Locate the cell with the specified text and output its (X, Y) center coordinate. 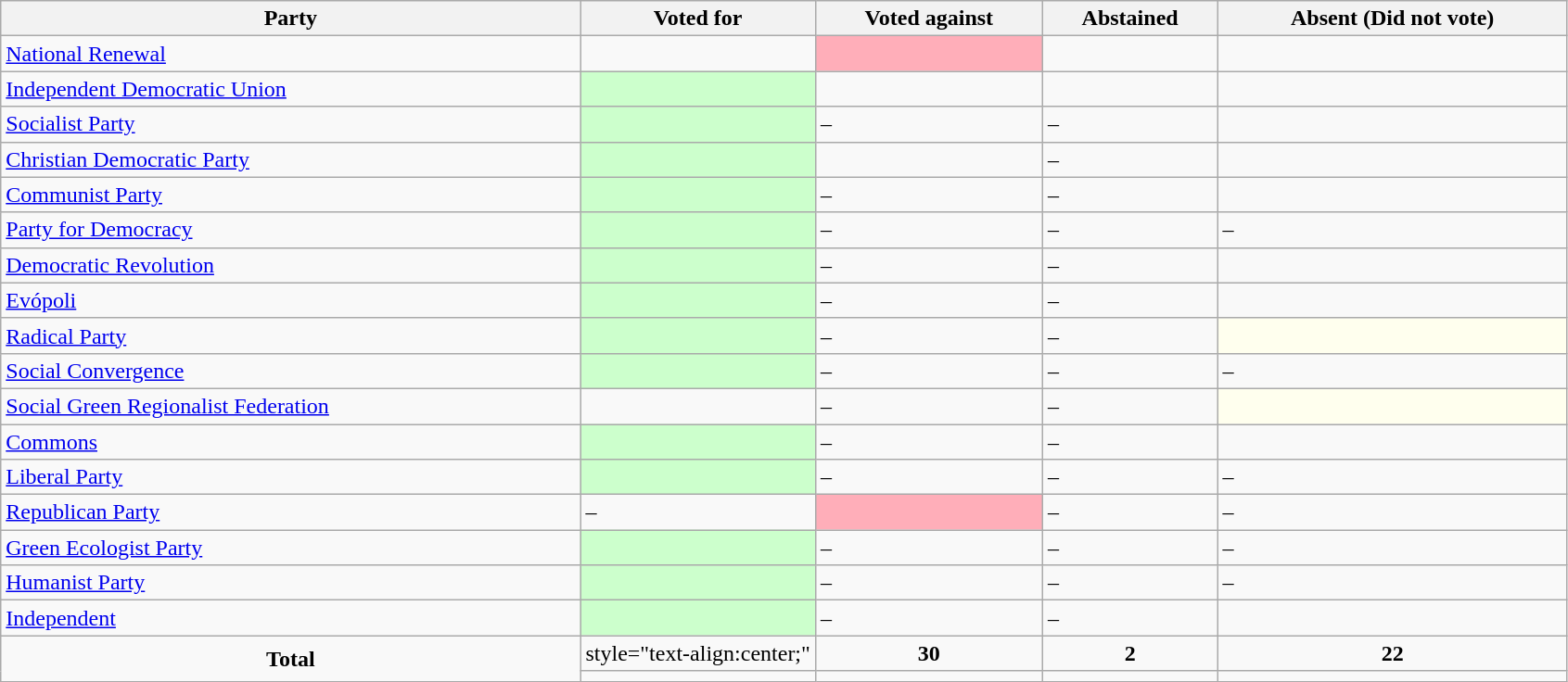
Abstained (1129, 19)
Party for Democracy (291, 230)
Radical Party (291, 335)
Liberal Party (291, 477)
Christian Democratic Party (291, 159)
Commons (291, 442)
Total (291, 658)
Absent (Did not vote) (1393, 19)
Evópoli (291, 300)
Social Green Regionalist Federation (291, 406)
Republican Party (291, 512)
2 (1129, 653)
Communist Party (291, 195)
Independent (291, 618)
Socialist Party (291, 124)
Party (291, 19)
Voted for (697, 19)
Democratic Revolution (291, 265)
Independent Democratic Union (291, 89)
Humanist Party (291, 583)
Green Ecologist Party (291, 548)
style="text-align:center;" (697, 653)
Social Convergence (291, 371)
Voted against (929, 19)
30 (929, 653)
22 (1393, 653)
National Renewal (291, 54)
